Capture the cell that displays the provided text and extract its (X, Y) central coordinate. 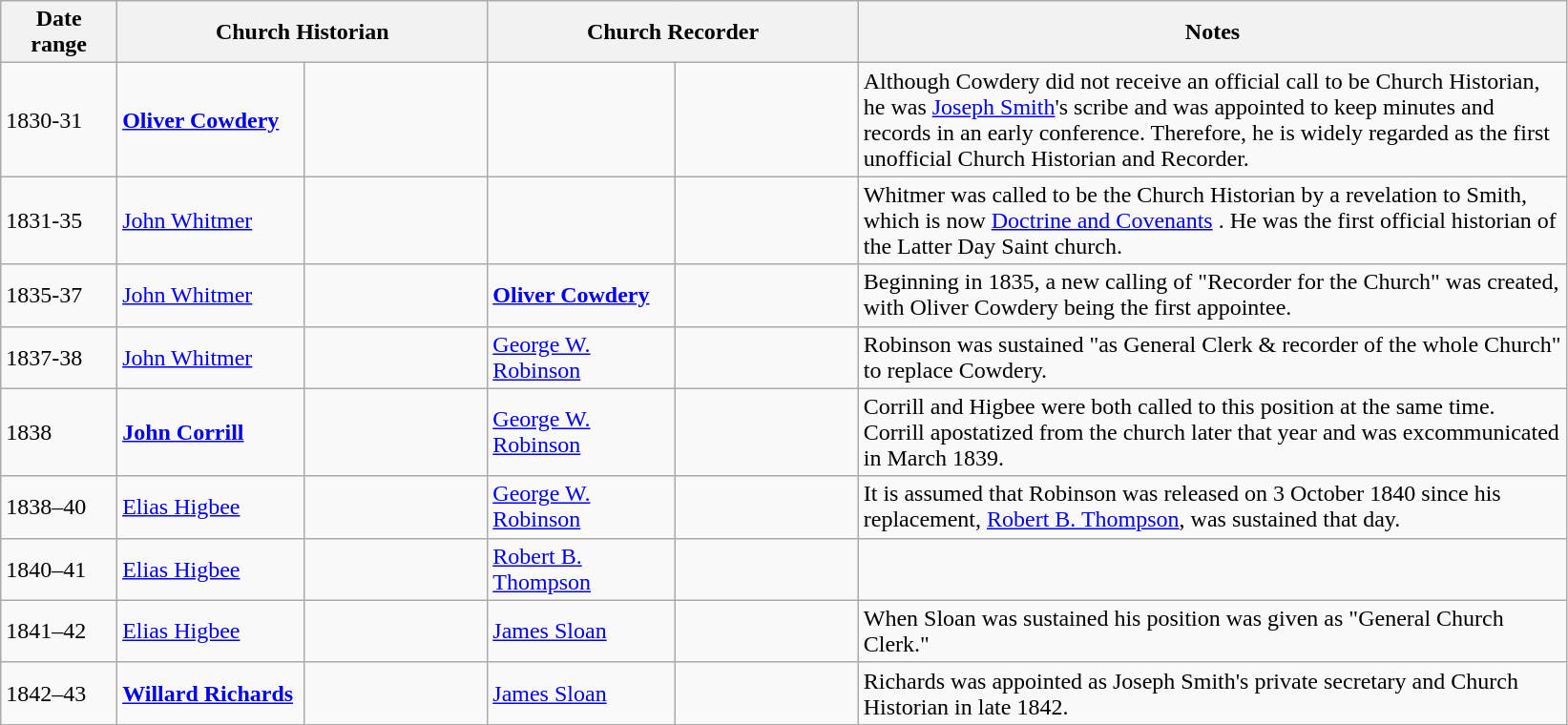
Willard Richards (211, 693)
Robert B. Thompson (581, 569)
Church Historian (303, 32)
Richards was appointed as Joseph Smith's private secretary and Church Historian in late 1842. (1212, 693)
1840–41 (59, 569)
1842–43 (59, 693)
1831-35 (59, 220)
It is assumed that Robinson was released on 3 October 1840 since his replacement, Robert B. Thompson, was sustained that day. (1212, 507)
Robinson was sustained "as General Clerk & recorder of the whole Church" to replace Cowdery. (1212, 357)
When Sloan was sustained his position was given as "General Church Clerk." (1212, 632)
1830-31 (59, 120)
1838–40 (59, 507)
Church Recorder (673, 32)
1837-38 (59, 357)
Date range (59, 32)
1841–42 (59, 632)
1835-37 (59, 296)
Notes (1212, 32)
Beginning in 1835, a new calling of "Recorder for the Church" was created, with Oliver Cowdery being the first appointee. (1212, 296)
1838 (59, 432)
John Corrill (211, 432)
